Scan for the cell matching the given text and deliver its [X, Y] coordinate at center. 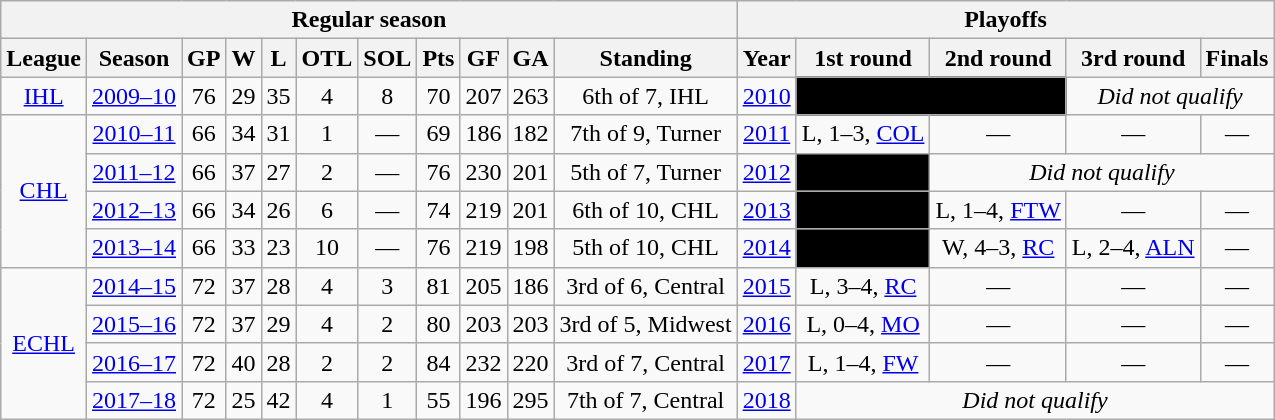
6th of 7, IHL [646, 96]
69 [438, 134]
2016 [766, 324]
7th of 7, Central [646, 400]
2009–10 [134, 96]
198 [530, 248]
Pts [438, 58]
2018 [766, 400]
2012 [766, 172]
OTL [327, 58]
2015 [766, 286]
Season [134, 58]
Regular season [369, 20]
L, 3–4, RC [863, 286]
55 [438, 400]
26 [278, 210]
3rd of 6, Central [646, 286]
2015–16 [134, 324]
ECHL [44, 343]
2012–13 [134, 210]
3rd of 5, Midwest [646, 324]
23 [278, 248]
40 [244, 362]
2013 [766, 210]
220 [530, 362]
33 [244, 248]
2010–11 [134, 134]
SOL [388, 58]
230 [484, 172]
W [244, 58]
7th of 9, Turner [646, 134]
L, 1–3, COL [863, 134]
25 [244, 400]
31 [278, 134]
2014 [766, 248]
196 [484, 400]
Standing [646, 58]
3rd of 7, Central [646, 362]
2011–12 [134, 172]
5th of 7, Turner [646, 172]
295 [530, 400]
182 [530, 134]
L, 1–4, FW [863, 362]
L, 2–4, ALN [1133, 248]
GF [484, 58]
Year [766, 58]
GP [204, 58]
81 [438, 286]
3 [388, 286]
CHL [44, 191]
W, 4–3, RC [998, 248]
70 [438, 96]
84 [438, 362]
6 [327, 210]
2nd round [998, 58]
League [44, 58]
2010 [766, 96]
2017–18 [134, 400]
2017 [766, 362]
80 [438, 324]
3rd round [1133, 58]
L [278, 58]
35 [278, 96]
Playoffs [1006, 20]
GA [530, 58]
42 [278, 400]
Finals [1237, 58]
L, 0–4, MO [863, 324]
10 [327, 248]
27 [278, 172]
6th of 10, CHL [646, 210]
2014–15 [134, 286]
232 [484, 362]
L, 1–4, FTW [998, 210]
8 [388, 96]
2011 [766, 134]
205 [484, 286]
207 [484, 96]
2016–17 [134, 362]
5th of 10, CHL [646, 248]
263 [530, 96]
IHL [44, 96]
74 [438, 210]
1st round [863, 58]
2013–14 [134, 248]
